Pinpoint the cell where the given text exists, returning its (x, y) midpoint coordinate. 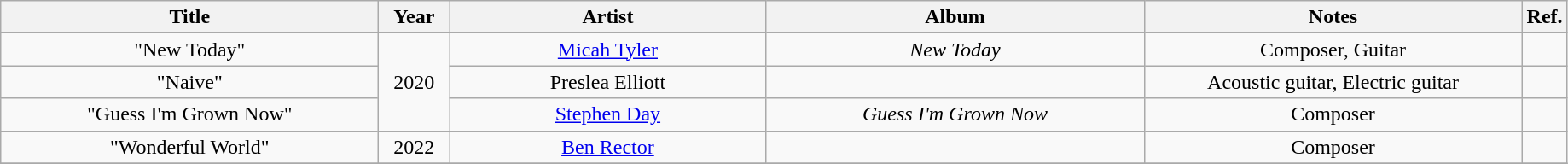
Micah Tyler (607, 50)
Year (415, 17)
Ben Rector (607, 147)
Notes (1333, 17)
"Naive" (189, 82)
"New Today" (189, 50)
Preslea Elliott (607, 82)
Artist (607, 17)
New Today (955, 50)
Title (189, 17)
2020 (415, 82)
Stephen Day (607, 114)
Guess I'm Grown Now (955, 114)
Composer, Guitar (1333, 50)
Ref. (1544, 17)
2022 (415, 147)
Album (955, 17)
Acoustic guitar, Electric guitar (1333, 82)
"Guess I'm Grown Now" (189, 114)
"Wonderful World" (189, 147)
